Return [X, Y] of the center of cell containing provided text 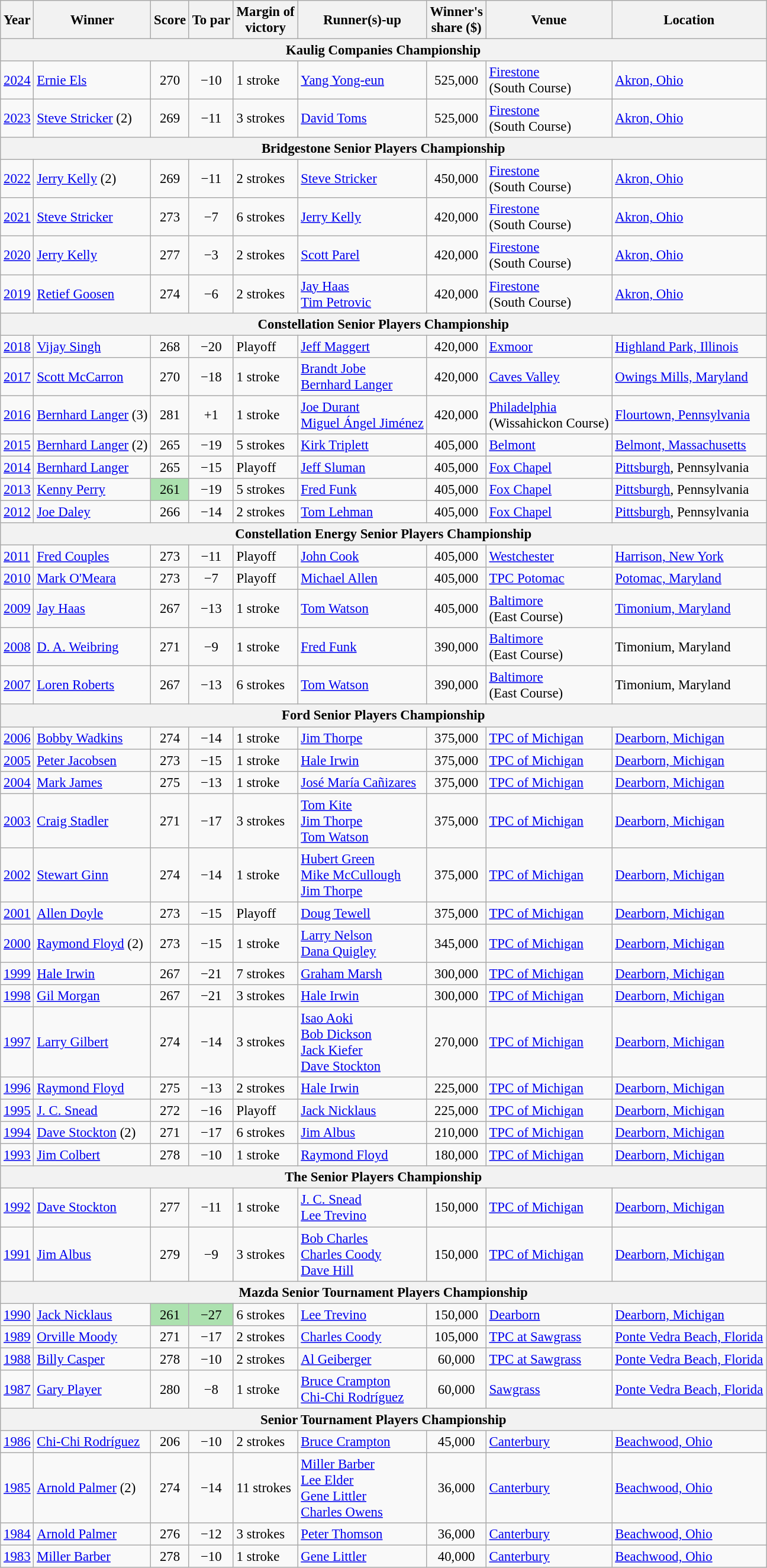
2008 [17, 647]
206 [170, 1442]
Raymond Floyd (2) [92, 944]
Bridgestone Senior Players Championship [383, 149]
Philadelphia(Wissahickon Course) [549, 415]
Senior Tournament Players Championship [383, 1419]
Arnold Palmer (2) [92, 1487]
2003 [17, 821]
Mark O'Meara [92, 579]
1998 [17, 996]
2009 [17, 609]
Ford Senior Players Championship [383, 716]
Constellation Senior Players Championship [383, 324]
1986 [17, 1442]
Scott Parel [362, 256]
Tom Kite Jim Thorpe Tom Watson [362, 821]
+1 [211, 415]
7 strokes [265, 973]
Mazda Senior Tournament Players Championship [383, 1292]
Constellation Energy Senior Players Championship [383, 534]
Potomac, Maryland [689, 579]
1991 [17, 1254]
Caves Valley [549, 377]
J. C. Snead Lee Trevino [362, 1208]
1993 [17, 1155]
Graham Marsh [362, 973]
Bernhard Langer (2) [92, 445]
Gary Player [92, 1389]
Jay Haas [92, 609]
Bobby Wadkins [92, 738]
2020 [17, 256]
Brandt Jobe Bernhard Langer [362, 377]
Jay Haas Tim Petrovic [362, 294]
Bernhard Langer (3) [92, 415]
1984 [17, 1534]
Dearborn [549, 1315]
Score [170, 20]
The Senior Players Championship [383, 1178]
Flourtown, Pennsylvania [689, 415]
Dave Stockton [92, 1208]
David Toms [362, 118]
Tom Lehman [362, 512]
Loren Roberts [92, 686]
Orville Moody [92, 1336]
2001 [17, 913]
2010 [17, 579]
John Cook [362, 557]
Jeff Maggert [362, 346]
Billy Casper [92, 1359]
Al Geiberger [362, 1359]
Margin ofvictory [265, 20]
2014 [17, 467]
1992 [17, 1208]
José María Cañizares [362, 782]
272 [170, 1111]
Sawgrass [549, 1389]
Bernhard Langer [92, 467]
281 [170, 415]
1996 [17, 1088]
2022 [17, 179]
Joe Durant Miguel Ángel Jiménez [362, 415]
Allen Doyle [92, 913]
−27 [211, 1315]
2002 [17, 875]
−18 [211, 377]
1999 [17, 973]
Vijay Singh [92, 346]
−6 [211, 294]
Exmoor [549, 346]
268 [170, 346]
Lee Trevino [362, 1315]
D. A. Weibring [92, 647]
105,000 [456, 1336]
Fred Couples [92, 557]
1987 [17, 1389]
2004 [17, 782]
Dave Stockton (2) [92, 1133]
Westchester [549, 557]
2024 [17, 81]
210,000 [456, 1133]
40,000 [456, 1557]
Yang Yong-eun [362, 81]
279 [170, 1254]
2012 [17, 512]
Winner'sshare ($) [456, 20]
Michael Allen [362, 579]
−12 [211, 1534]
2011 [17, 557]
1983 [17, 1557]
2018 [17, 346]
Owings Mills, Maryland [689, 377]
1995 [17, 1111]
TPC Potomac [549, 579]
Craig Stadler [92, 821]
266 [170, 512]
Jeff Sluman [362, 467]
Larry Gilbert [92, 1042]
Venue [549, 20]
280 [170, 1389]
2000 [17, 944]
−20 [211, 346]
Belmont, Massachusetts [689, 445]
−16 [211, 1111]
Gil Morgan [92, 996]
Charles Coody [362, 1336]
Mark James [92, 782]
Arnold Palmer [92, 1534]
2013 [17, 490]
Jim Thorpe [362, 738]
1985 [17, 1487]
2023 [17, 118]
Peter Thomson [362, 1534]
1990 [17, 1315]
Larry Nelson Dana Quigley [362, 944]
270,000 [456, 1042]
345,000 [456, 944]
2007 [17, 686]
Chi-Chi Rodríguez [92, 1442]
−8 [211, 1389]
1994 [17, 1133]
2015 [17, 445]
Belmont [549, 445]
Ernie Els [92, 81]
2017 [17, 377]
Runner(s)-up [362, 20]
Highland Park, Illinois [689, 346]
Kaulig Companies Championship [383, 50]
Location [689, 20]
2005 [17, 760]
Joe Daley [92, 512]
45,000 [456, 1442]
1989 [17, 1336]
276 [170, 1534]
Winner [92, 20]
Steve Stricker (2) [92, 118]
2021 [17, 217]
180,000 [456, 1155]
Doug Tewell [362, 913]
Miller Barber Lee Elder Gene Littler Charles Owens [362, 1487]
2016 [17, 415]
Scott McCarron [92, 377]
2006 [17, 738]
11 strokes [265, 1487]
Miller Barber [92, 1557]
Retief Goosen [92, 294]
Jerry Kelly (2) [92, 179]
Bruce Crampton [362, 1442]
J. C. Snead [92, 1111]
Stewart Ginn [92, 875]
Peter Jacobsen [92, 760]
2019 [17, 294]
Jim Colbert [92, 1155]
Kenny Perry [92, 490]
Bob Charles Charles Coody Dave Hill [362, 1254]
Gene Littler [362, 1557]
Hubert Green Mike McCullough Jim Thorpe [362, 875]
Year [17, 20]
1988 [17, 1359]
To par [211, 20]
Bruce Crampton Chi-Chi Rodríguez [362, 1389]
450,000 [456, 179]
−3 [211, 256]
Harrison, New York [689, 557]
Kirk Triplett [362, 445]
1997 [17, 1042]
Isao Aoki Bob Dickson Jack Kiefer Dave Stockton [362, 1042]
